Scan for the cell matching the given text and deliver its [X, Y] coordinate at center. 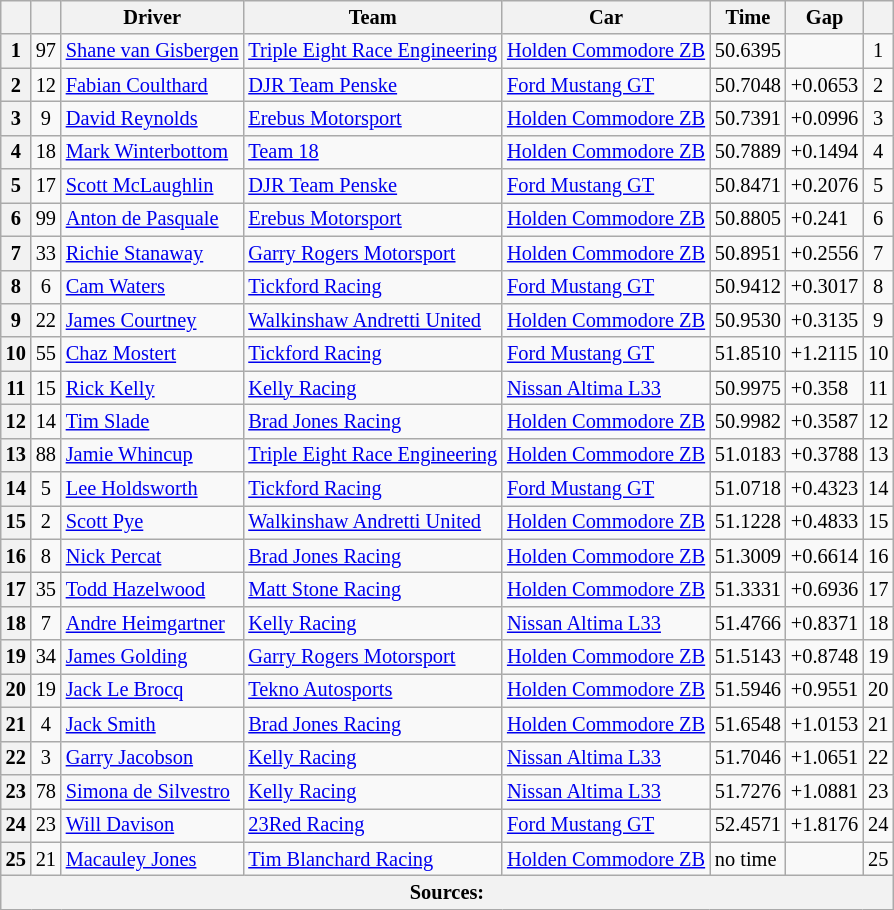
Gap [824, 17]
51.0183 [748, 455]
Lee Holdsworth [152, 489]
+0.3017 [824, 287]
+0.4833 [824, 522]
50.8805 [748, 219]
Tim Slade [152, 421]
50.8951 [748, 253]
Scott Pye [152, 522]
Macauley Jones [152, 859]
51.3331 [748, 589]
Jamie Whincup [152, 455]
50.9975 [748, 388]
Andre Heimgartner [152, 623]
23Red Racing [372, 825]
34 [46, 657]
Sources: [447, 892]
+0.2076 [824, 186]
Nick Percat [152, 556]
51.7276 [748, 791]
55 [46, 354]
Tim Blanchard Racing [372, 859]
James Courtney [152, 320]
Jack Smith [152, 724]
35 [46, 589]
Simona de Silvestro [152, 791]
78 [46, 791]
+1.0881 [824, 791]
+1.0153 [824, 724]
50.6395 [748, 51]
Tekno Autosports [372, 690]
Todd Hazelwood [152, 589]
Car [606, 17]
Jack Le Brocq [152, 690]
+0.2556 [824, 253]
50.9530 [748, 320]
51.5946 [748, 690]
50.7391 [748, 118]
51.0718 [748, 489]
52.4571 [748, 825]
James Golding [152, 657]
51.1228 [748, 522]
+0.4323 [824, 489]
51.8510 [748, 354]
+0.9551 [824, 690]
97 [46, 51]
Team [372, 17]
+0.1494 [824, 152]
Team 18 [372, 152]
+0.6614 [824, 556]
51.3009 [748, 556]
Shane van Gisbergen [152, 51]
+1.2115 [824, 354]
50.9982 [748, 421]
Scott McLaughlin [152, 186]
Anton de Pasquale [152, 219]
David Reynolds [152, 118]
Mark Winterbottom [152, 152]
51.4766 [748, 623]
51.7046 [748, 758]
50.9412 [748, 287]
50.7889 [748, 152]
Will Davison [152, 825]
Matt Stone Racing [372, 589]
50.7048 [748, 85]
+0.241 [824, 219]
33 [46, 253]
Chaz Mostert [152, 354]
Fabian Coulthard [152, 85]
51.6548 [748, 724]
99 [46, 219]
Richie Stanaway [152, 253]
+0.3135 [824, 320]
+0.8748 [824, 657]
Cam Waters [152, 287]
+0.0996 [824, 118]
Time [748, 17]
no time [748, 859]
+1.8176 [824, 825]
Driver [152, 17]
+0.0653 [824, 85]
88 [46, 455]
Rick Kelly [152, 388]
+0.3788 [824, 455]
+0.3587 [824, 421]
Garry Jacobson [152, 758]
+0.358 [824, 388]
50.8471 [748, 186]
+1.0651 [824, 758]
51.5143 [748, 657]
+0.6936 [824, 589]
+0.8371 [824, 623]
